Determine the [X, Y] coordinate at the center of the cell enclosing the given text.  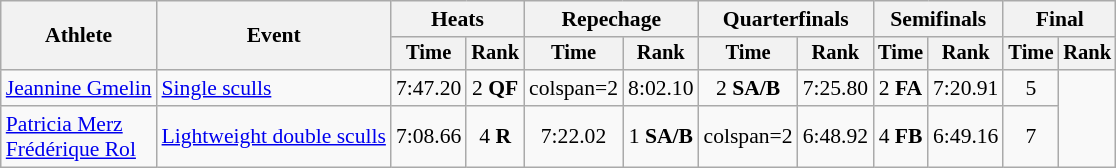
7:20.91 [966, 88]
6:48.92 [836, 136]
7 [1030, 136]
1 SA/B [660, 136]
2 SA/B [748, 88]
Semifinals [938, 19]
Jeannine Gmelin [79, 88]
4 FB [900, 136]
Event [274, 36]
2 FA [900, 88]
Lightweight double sculls [274, 136]
Athlete [79, 36]
7:08.66 [428, 136]
6:49.16 [966, 136]
5 [1030, 88]
7:25.80 [836, 88]
Final [1059, 19]
Single sculls [274, 88]
7:22.02 [574, 136]
Quarterfinals [786, 19]
Heats [458, 19]
7:47.20 [428, 88]
4 R [495, 136]
Repechage [612, 19]
8:02.10 [660, 88]
2 QF [495, 88]
Patricia MerzFrédérique Rol [79, 136]
